Pinpoint the cell where the given text exists, returning its [x, y] midpoint coordinate. 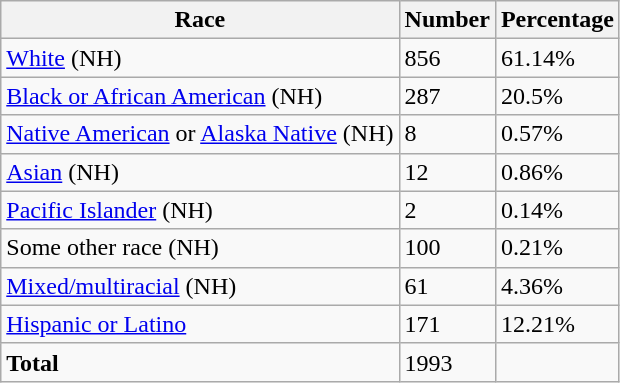
Hispanic or Latino [200, 324]
171 [447, 324]
61.14% [557, 58]
856 [447, 58]
Number [447, 20]
Race [200, 20]
Percentage [557, 20]
Asian (NH) [200, 172]
0.14% [557, 210]
12 [447, 172]
Native American or Alaska Native (NH) [200, 134]
1993 [447, 362]
61 [447, 286]
0.21% [557, 248]
100 [447, 248]
Pacific Islander (NH) [200, 210]
White (NH) [200, 58]
8 [447, 134]
Mixed/multiracial (NH) [200, 286]
20.5% [557, 96]
0.57% [557, 134]
12.21% [557, 324]
Black or African American (NH) [200, 96]
0.86% [557, 172]
Some other race (NH) [200, 248]
2 [447, 210]
Total [200, 362]
287 [447, 96]
4.36% [557, 286]
